Find where the given text appears and provide that cell's center as [X, Y] coordinate. 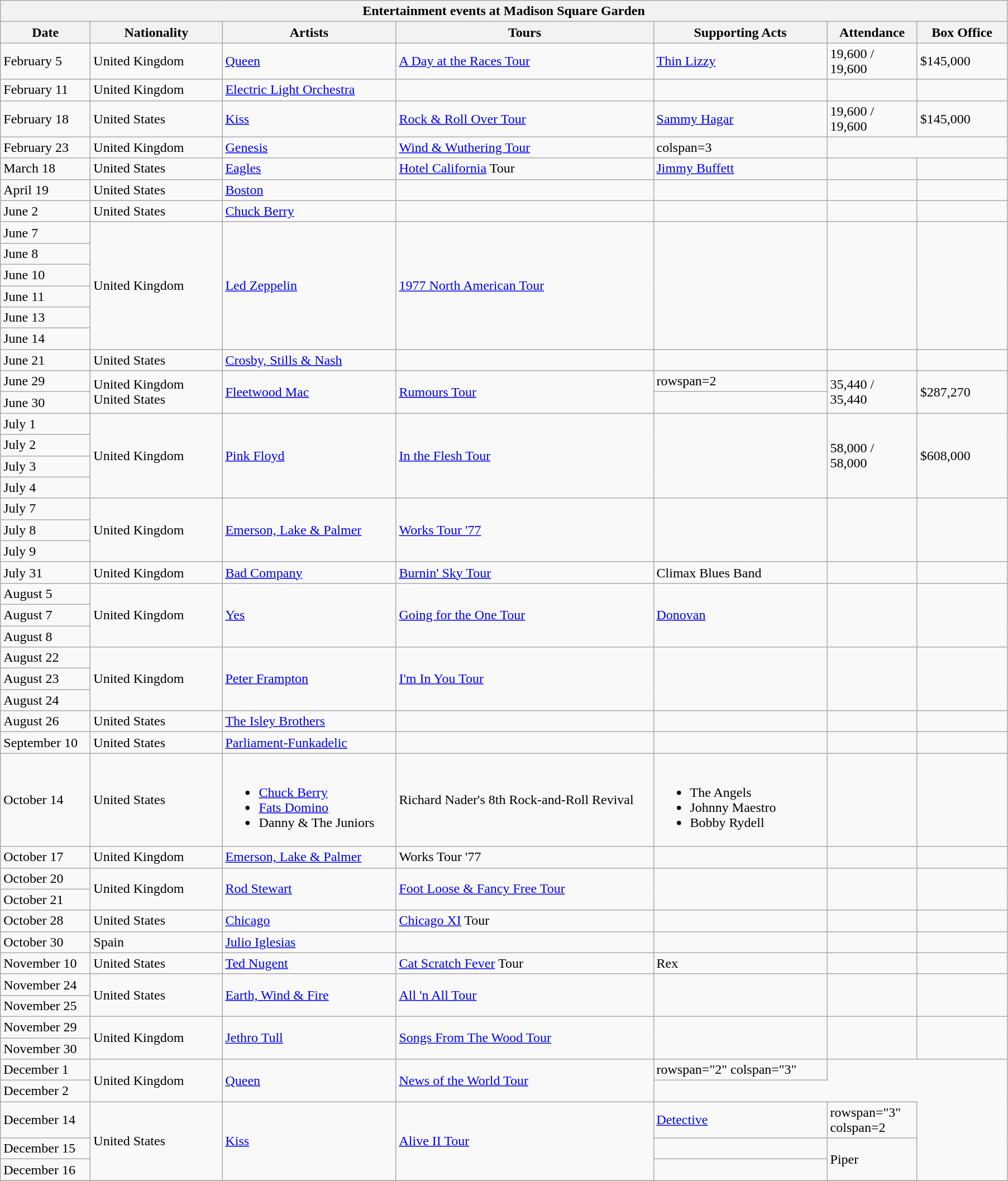
Richard Nader's 8th Rock‐and‐Roll Revival [525, 800]
Peter Frampton [309, 679]
Chicago [309, 921]
1977 North American Tour [525, 285]
April 19 [46, 190]
August 8 [46, 636]
Fleetwood Mac [309, 392]
Rock & Roll Over Tour [525, 118]
October 14 [46, 800]
November 25 [46, 1006]
Attendance [872, 32]
A Day at the Races Tour [525, 61]
December 14 [46, 1120]
Alive II Tour [525, 1141]
Pink Floyd [309, 456]
June 7 [46, 232]
December 2 [46, 1091]
February 11 [46, 90]
Rod Stewart [309, 889]
Foot Loose & Fancy Free Tour [525, 889]
November 10 [46, 963]
Box Office [962, 32]
Ted Nugent [309, 963]
October 17 [46, 857]
Genesis [309, 147]
June 29 [46, 381]
rowspan="2" colspan="3" [741, 1070]
December 1 [46, 1070]
rowspan="3" colspan=2 [872, 1120]
Thin Lizzy [741, 61]
In the Flesh Tour [525, 456]
Spain [156, 942]
July 31 [46, 572]
Hotel California Tour [525, 169]
June 11 [46, 297]
Rex [741, 963]
July 1 [46, 424]
United KingdomUnited States [156, 392]
Sammy Hagar [741, 118]
Climax Blues Band [741, 572]
Jethro Tull [309, 1037]
Cat Scratch Fever Tour [525, 963]
Burnin' Sky Tour [525, 572]
August 5 [46, 594]
Rumours Tour [525, 392]
Nationality [156, 32]
August 24 [46, 700]
I'm In You Tour [525, 679]
Piper [872, 1159]
July 7 [46, 509]
Boston [309, 190]
Eagles [309, 169]
November 29 [46, 1027]
News of the World Tour [525, 1080]
October 20 [46, 878]
Electric Light Orchestra [309, 90]
June 21 [46, 360]
June 10 [46, 275]
August 22 [46, 658]
July 4 [46, 487]
October 30 [46, 942]
June 8 [46, 254]
Entertainment events at Madison Square Garden [504, 11]
Artists [309, 32]
November 24 [46, 984]
July 9 [46, 551]
Led Zeppelin [309, 285]
June 14 [46, 339]
June 30 [46, 403]
June 2 [46, 211]
Detective [741, 1120]
rowspan=2 [741, 381]
Songs From The Wood Tour [525, 1037]
Jimmy Buffett [741, 169]
colspan=3 [741, 147]
Chuck Berry [309, 211]
The Isley Brothers [309, 721]
$287,270 [962, 392]
Parliament-Funkadelic [309, 743]
Earth, Wind & Fire [309, 995]
February 23 [46, 147]
August 23 [46, 679]
$608,000 [962, 456]
November 30 [46, 1048]
Supporting Acts [741, 32]
The AngelsJohnny MaestroBobby Rydell [741, 800]
Date [46, 32]
All 'n All Tour [525, 995]
July 8 [46, 530]
December 15 [46, 1149]
Julio Iglesias [309, 942]
Wind & Wuthering Tour [525, 147]
July 2 [46, 445]
March 18 [46, 169]
August 7 [46, 615]
October 28 [46, 921]
Crosby, Stills & Nash [309, 360]
Chicago XI Tour [525, 921]
February 5 [46, 61]
Going for the One Tour [525, 615]
July 3 [46, 466]
December 16 [46, 1170]
58,000 / 58,000 [872, 456]
35,440 / 35,440 [872, 392]
Donovan [741, 615]
Bad Company [309, 572]
Chuck BerryFats DominoDanny & The Juniors [309, 800]
February 18 [46, 118]
June 13 [46, 318]
October 21 [46, 900]
August 26 [46, 721]
Tours [525, 32]
Yes [309, 615]
September 10 [46, 743]
